Identify which cell holds the provided text, then report its [X, Y] central coordinate. 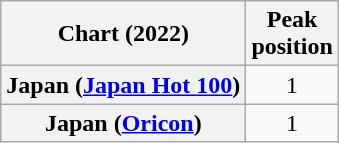
Japan (Oricon) [124, 123]
Chart (2022) [124, 34]
Peakposition [292, 34]
Japan (Japan Hot 100) [124, 85]
